Search for the cell housing the specified text and yield its (X, Y) center coordinate. 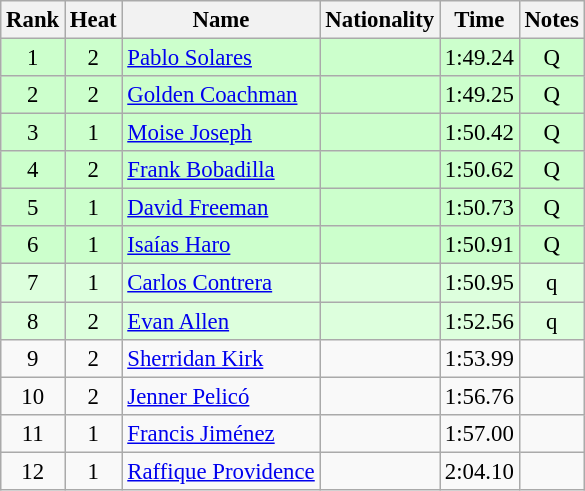
1:56.76 (480, 396)
Sherridan Kirk (221, 358)
Francis Jiménez (221, 433)
Evan Allen (221, 321)
Golden Coachman (221, 95)
8 (33, 321)
Name (221, 20)
5 (33, 208)
12 (33, 471)
1:50.73 (480, 208)
1:52.56 (480, 321)
Isaías Haro (221, 245)
Rank (33, 20)
1:49.24 (480, 58)
1:50.42 (480, 133)
9 (33, 358)
Notes (552, 20)
1:57.00 (480, 433)
4 (33, 170)
11 (33, 433)
1:49.25 (480, 95)
2:04.10 (480, 471)
Heat (94, 20)
1:50.95 (480, 283)
Time (480, 20)
David Freeman (221, 208)
Frank Bobadilla (221, 170)
6 (33, 245)
1:50.62 (480, 170)
7 (33, 283)
Carlos Contrera (221, 283)
1:53.99 (480, 358)
Jenner Pelicó (221, 396)
Moise Joseph (221, 133)
Raffique Providence (221, 471)
10 (33, 396)
3 (33, 133)
Nationality (380, 20)
Pablo Solares (221, 58)
1:50.91 (480, 245)
